Detect which cell encompasses the target text, then output its [X, Y] center coordinate. 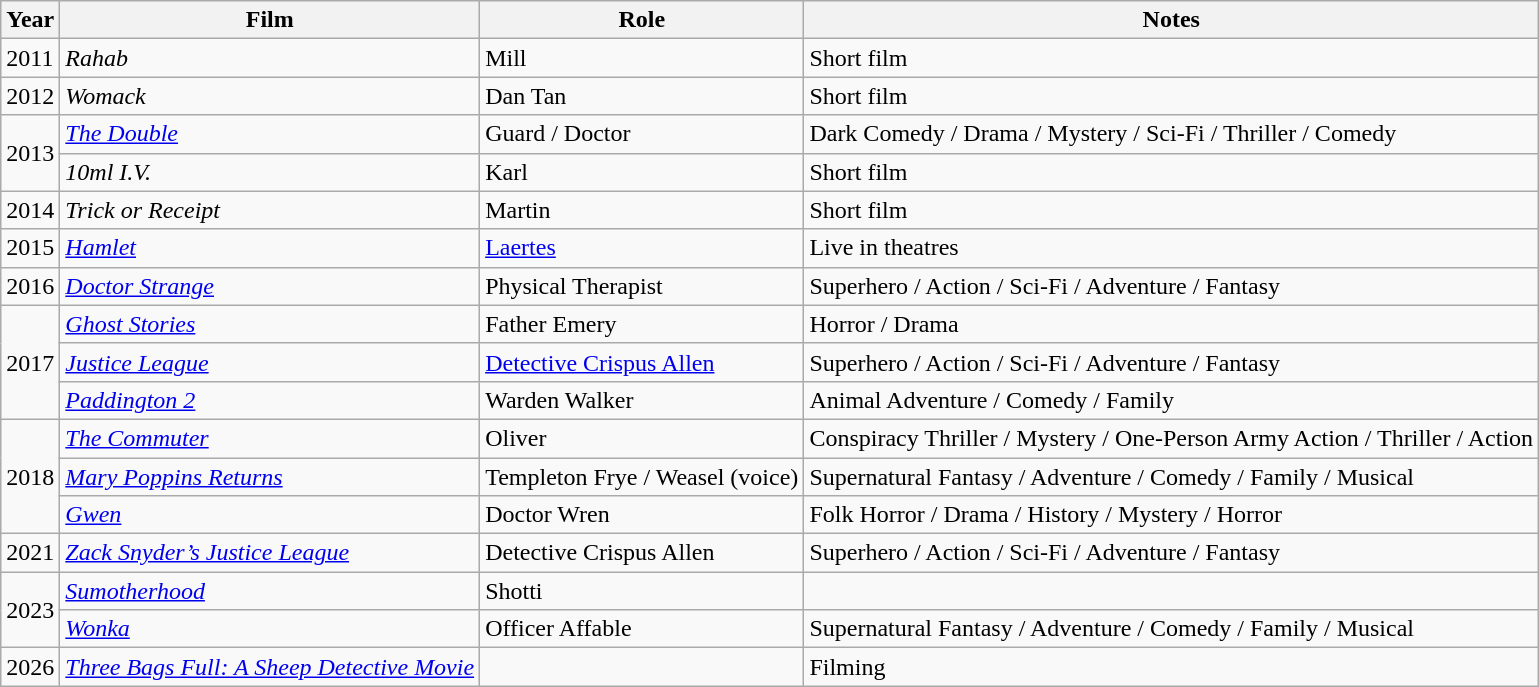
2014 [30, 210]
2016 [30, 286]
Justice League [270, 362]
Mill [642, 58]
Father Emery [642, 324]
Animal Adventure / Comedy / Family [1172, 400]
Mary Poppins Returns [270, 477]
Templeton Frye / Weasel (voice) [642, 477]
Three Bags Full: A Sheep Detective Movie [270, 667]
2021 [30, 553]
Film [270, 20]
Sumotherhood [270, 591]
Rahab [270, 58]
Doctor Strange [270, 286]
2015 [30, 248]
Wonka [270, 629]
2018 [30, 476]
Officer Affable [642, 629]
The Double [270, 134]
Conspiracy Thriller / Mystery / One-Person Army Action / Thriller / Action [1172, 438]
Womack [270, 96]
Martin [642, 210]
Folk Horror / Drama / History / Mystery / Horror [1172, 515]
10ml I.V. [270, 172]
Ghost Stories [270, 324]
Dan Tan [642, 96]
2023 [30, 610]
Paddington 2 [270, 400]
Trick or Receipt [270, 210]
2011 [30, 58]
Karl [642, 172]
Shotti [642, 591]
Year [30, 20]
Physical Therapist [642, 286]
Oliver [642, 438]
2017 [30, 362]
Filming [1172, 667]
Dark Comedy / Drama / Mystery / Sci-Fi / Thriller / Comedy [1172, 134]
Doctor Wren [642, 515]
Horror / Drama [1172, 324]
Live in theatres [1172, 248]
2026 [30, 667]
Zack Snyder’s Justice League [270, 553]
The Commuter [270, 438]
2012 [30, 96]
Warden Walker [642, 400]
Laertes [642, 248]
Gwen [270, 515]
Notes [1172, 20]
Role [642, 20]
Hamlet [270, 248]
Guard / Doctor [642, 134]
2013 [30, 153]
